Output the (X, Y) coordinate of the center of the cell containing the given text.  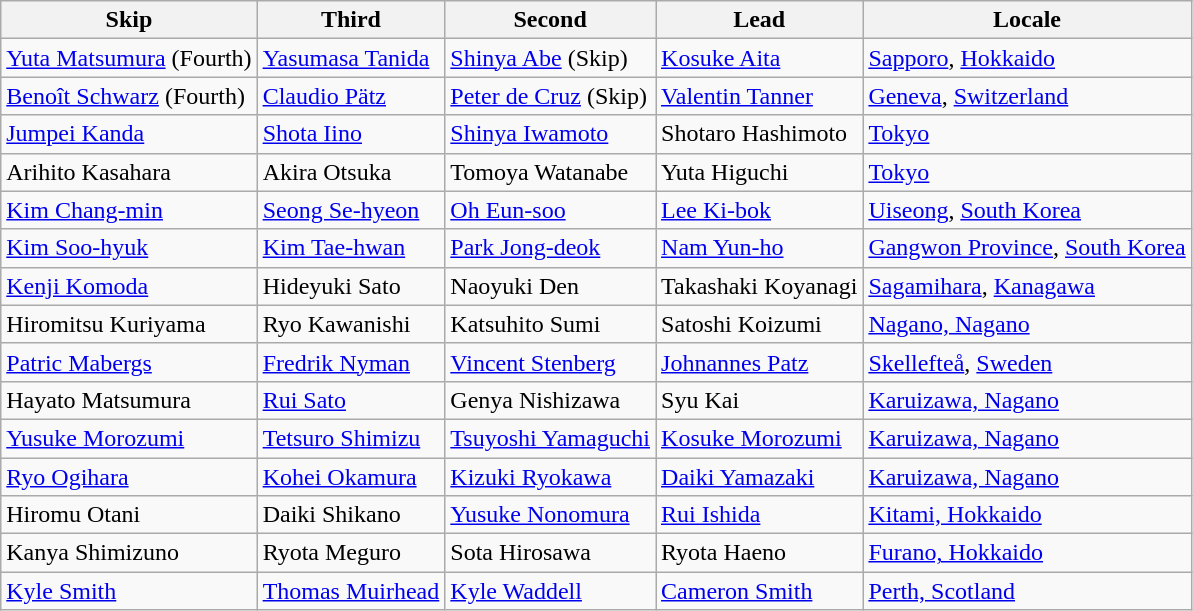
Sagamihara, Kanagawa (1027, 286)
Shotaro Hashimoto (760, 134)
Rui Ishida (760, 515)
Rui Sato (351, 400)
Kohei Okamura (351, 477)
Daiki Shikano (351, 515)
Second (550, 20)
Nam Yun-ho (760, 248)
Lee Ki-bok (760, 210)
Johnannes Patz (760, 362)
Nagano, Nagano (1027, 324)
Kim Soo-hyuk (129, 248)
Satoshi Koizumi (760, 324)
Yusuke Morozumi (129, 438)
Third (351, 20)
Vincent Stenberg (550, 362)
Kosuke Aita (760, 58)
Thomas Muirhead (351, 591)
Locale (1027, 20)
Tomoya Watanabe (550, 172)
Geneva, Switzerland (1027, 96)
Kyle Smith (129, 591)
Yuta Higuchi (760, 172)
Skellefteå, Sweden (1027, 362)
Tetsuro Shimizu (351, 438)
Akira Otsuka (351, 172)
Cameron Smith (760, 591)
Kanya Shimizuno (129, 553)
Furano, Hokkaido (1027, 553)
Shinya Abe (Skip) (550, 58)
Ryota Meguro (351, 553)
Uiseong, South Korea (1027, 210)
Genya Nishizawa (550, 400)
Tsuyoshi Yamaguchi (550, 438)
Ryota Haeno (760, 553)
Sota Hirosawa (550, 553)
Naoyuki Den (550, 286)
Kizuki Ryokawa (550, 477)
Kitami, Hokkaido (1027, 515)
Katsuhito Sumi (550, 324)
Hideyuki Sato (351, 286)
Skip (129, 20)
Kosuke Morozumi (760, 438)
Patric Mabergs (129, 362)
Shota Iino (351, 134)
Peter de Cruz (Skip) (550, 96)
Fredrik Nyman (351, 362)
Claudio Pätz (351, 96)
Daiki Yamazaki (760, 477)
Takashaki Koyanagi (760, 286)
Perth, Scotland (1027, 591)
Valentin Tanner (760, 96)
Ryo Ogihara (129, 477)
Shinya Iwamoto (550, 134)
Yusuke Nonomura (550, 515)
Ryo Kawanishi (351, 324)
Seong Se-hyeon (351, 210)
Sapporo, Hokkaido (1027, 58)
Kim Chang-min (129, 210)
Syu Kai (760, 400)
Hiromu Otani (129, 515)
Jumpei Kanda (129, 134)
Gangwon Province, South Korea (1027, 248)
Lead (760, 20)
Hiromitsu Kuriyama (129, 324)
Hayato Matsumura (129, 400)
Benoît Schwarz (Fourth) (129, 96)
Kim Tae-hwan (351, 248)
Arihito Kasahara (129, 172)
Kenji Komoda (129, 286)
Kyle Waddell (550, 591)
Yasumasa Tanida (351, 58)
Yuta Matsumura (Fourth) (129, 58)
Oh Eun-soo (550, 210)
Park Jong-deok (550, 248)
